Pinpoint the cell where the given text exists, returning its (x, y) midpoint coordinate. 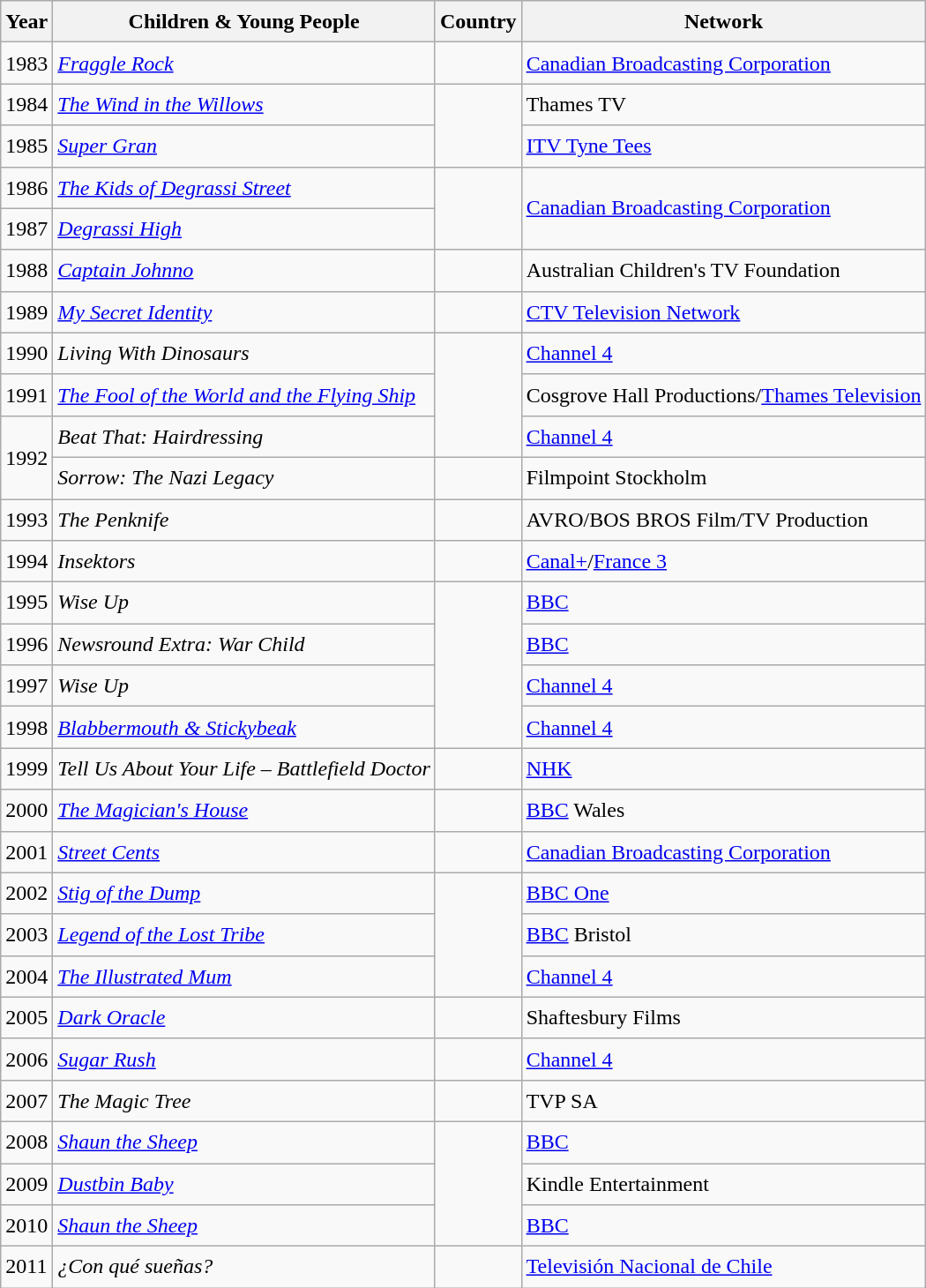
Living With Dinosaurs (244, 353)
Kindle Entertainment (723, 1184)
1991 (26, 395)
Tell Us About Your Life – Battlefield Doctor (244, 769)
1998 (26, 727)
1984 (26, 104)
Filmpoint Stockholm (723, 478)
2010 (26, 1226)
Australian Children's TV Foundation (723, 270)
Street Cents (244, 852)
2003 (26, 935)
Dark Oracle (244, 1018)
2000 (26, 810)
Captain Johnno (244, 270)
Fraggle Rock (244, 64)
1997 (26, 686)
Stig of the Dump (244, 893)
2004 (26, 976)
The Penknife (244, 520)
2009 (26, 1184)
2002 (26, 893)
NHK (723, 769)
BBC Bristol (723, 935)
1988 (26, 270)
1983 (26, 64)
1987 (26, 229)
1993 (26, 520)
Super Gran (244, 146)
2011 (26, 1267)
TVP SA (723, 1101)
2008 (26, 1142)
2005 (26, 1018)
ITV Tyne Tees (723, 146)
Children & Young People (244, 21)
1985 (26, 146)
The Magic Tree (244, 1101)
2001 (26, 852)
Beat That: Hairdressing (244, 436)
Insektors (244, 561)
The Illustrated Mum (244, 976)
1994 (26, 561)
Year (26, 21)
The Magician's House (244, 810)
AVRO/BOS BROS Film/TV Production (723, 520)
¿Con qué sueñas? (244, 1267)
The Wind in the Willows (244, 104)
The Kids of Degrassi Street (244, 187)
Legend of the Lost Tribe (244, 935)
The Fool of the World and the Flying Ship (244, 395)
2007 (26, 1101)
Network (723, 21)
Dustbin Baby (244, 1184)
Newsround Extra: War Child (244, 644)
1999 (26, 769)
1989 (26, 312)
My Secret Identity (244, 312)
Degrassi High (244, 229)
Canal+/France 3 (723, 561)
Sugar Rush (244, 1059)
1986 (26, 187)
1995 (26, 603)
Country (478, 21)
Sorrow: The Nazi Legacy (244, 478)
1992 (26, 457)
Cosgrove Hall Productions/Thames Television (723, 395)
BBC Wales (723, 810)
1996 (26, 644)
Blabbermouth & Stickybeak (244, 727)
Thames TV (723, 104)
Shaftesbury Films (723, 1018)
CTV Television Network (723, 312)
2006 (26, 1059)
Televisión Nacional de Chile (723, 1267)
BBC One (723, 893)
1990 (26, 353)
